Scan for the cell matching the given text and deliver its [x, y] coordinate at center. 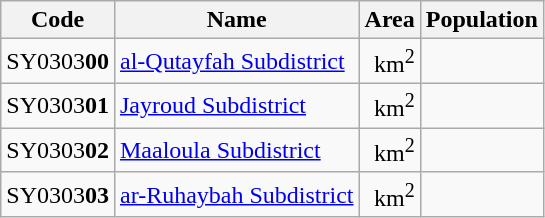
ar-Ruhaybah Subdistrict [236, 194]
Name [236, 20]
SY030300 [58, 62]
SY030301 [58, 106]
SY030303 [58, 194]
Maaloula Subdistrict [236, 150]
Population [482, 20]
SY030302 [58, 150]
Code [58, 20]
al-Qutayfah Subdistrict [236, 62]
Jayroud Subdistrict [236, 106]
Area [390, 20]
